Detect which cell encompasses the target text, then output its (X, Y) center coordinate. 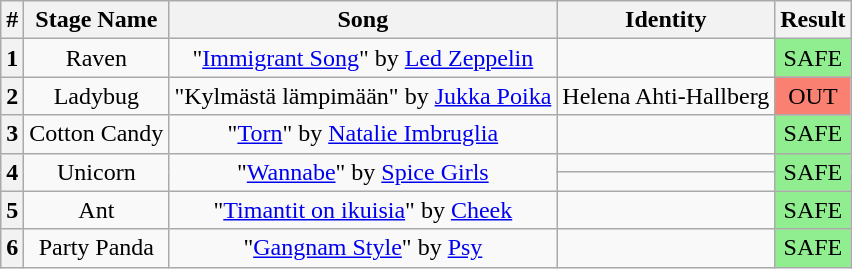
OUT (813, 96)
4 (12, 172)
Helena Ahti-Hallberg (666, 96)
Unicorn (96, 172)
5 (12, 210)
Stage Name (96, 20)
"Timantit on ikuisia" by Cheek (363, 210)
Ant (96, 210)
"Gangnam Style" by Psy (363, 248)
Party Panda (96, 248)
"Kylmästä lämpimään" by Jukka Poika (363, 96)
Cotton Candy (96, 134)
Song (363, 20)
Identity (666, 20)
"Wannabe" by Spice Girls (363, 172)
6 (12, 248)
# (12, 20)
"Immigrant Song" by Led Zeppelin (363, 58)
"Torn" by Natalie Imbruglia (363, 134)
Result (813, 20)
Raven (96, 58)
2 (12, 96)
Ladybug (96, 96)
1 (12, 58)
3 (12, 134)
